Output the (x, y) coordinate of the center of the cell containing the given text.  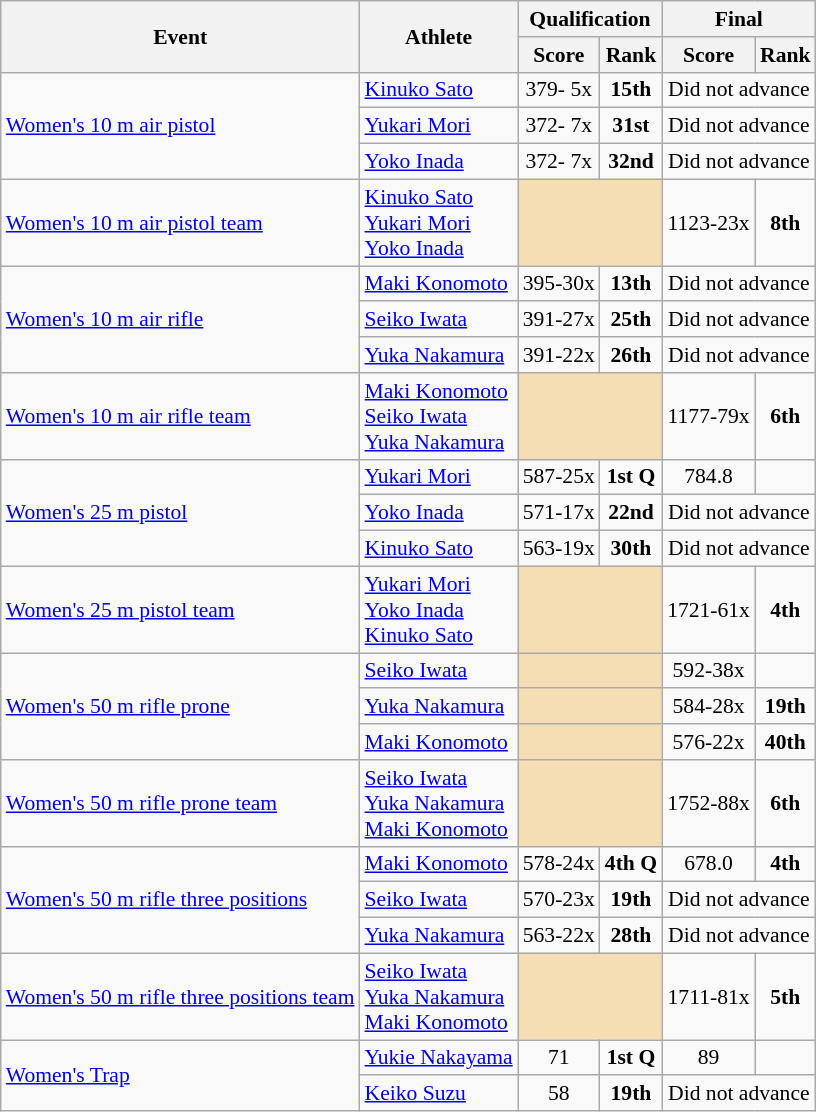
Women's Trap (180, 1076)
Yukari MoriYoko InadaKinuko Sato (439, 610)
576-22x (708, 742)
71 (559, 1058)
13th (631, 284)
Event (180, 36)
1123-23x (708, 222)
1752-88x (708, 804)
1721-61x (708, 610)
Women's 25 m pistol (180, 512)
8th (786, 222)
379- 5x (559, 90)
563-19x (559, 549)
Athlete (439, 36)
Women's 25 m pistol team (180, 610)
584-28x (708, 707)
Qualification (590, 19)
Women's 50 m rifle prone (180, 706)
Keiko Suzu (439, 1094)
Women's 50 m rifle three positions team (180, 996)
26th (631, 355)
58 (559, 1094)
5th (786, 996)
Women's 10 m air pistol team (180, 222)
Women's 10 m air rifle (180, 320)
563-22x (559, 936)
1711-81x (708, 996)
578-24x (559, 864)
32nd (631, 162)
Final (738, 19)
Women's 50 m rifle prone team (180, 804)
40th (786, 742)
Yukie Nakayama (439, 1058)
391-22x (559, 355)
1177-79x (708, 416)
28th (631, 936)
22nd (631, 513)
678.0 (708, 864)
4th Q (631, 864)
571-17x (559, 513)
592-38x (708, 671)
89 (708, 1058)
395-30x (559, 284)
587-25x (559, 477)
Maki KonomotoSeiko IwataYuka Nakamura (439, 416)
391-27x (559, 320)
31st (631, 126)
Women's 10 m air pistol (180, 126)
570-23x (559, 900)
15th (631, 90)
25th (631, 320)
30th (631, 549)
Women's 50 m rifle three positions (180, 900)
784.8 (708, 477)
Kinuko SatoYukari MoriYoko Inada (439, 222)
Women's 10 m air rifle team (180, 416)
